Output the (X, Y) coordinate of the center of the cell containing the given text.  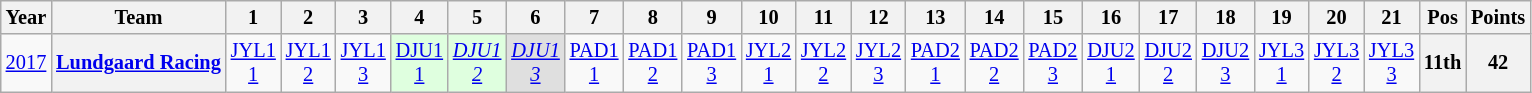
2017 (26, 63)
PAD13 (712, 63)
PAD11 (594, 63)
Year (26, 17)
DJU12 (477, 63)
10 (768, 17)
DJU21 (1110, 63)
JYL23 (878, 63)
42 (1498, 63)
17 (1168, 17)
JYL32 (1336, 63)
DJU11 (420, 63)
JYL21 (768, 63)
14 (994, 17)
JYL31 (1282, 63)
2 (308, 17)
DJU13 (535, 63)
JYL13 (364, 63)
Team (138, 17)
16 (1110, 17)
12 (878, 17)
JYL22 (824, 63)
PAD21 (936, 63)
11 (824, 17)
JYL12 (308, 63)
18 (1226, 17)
13 (936, 17)
Lundgaard Racing (138, 63)
3 (364, 17)
9 (712, 17)
Points (1498, 17)
4 (420, 17)
JYL33 (1392, 63)
PAD22 (994, 63)
21 (1392, 17)
DJU23 (1226, 63)
11th (1442, 63)
15 (1054, 17)
6 (535, 17)
1 (254, 17)
JYL11 (254, 63)
8 (652, 17)
Pos (1442, 17)
19 (1282, 17)
7 (594, 17)
PAD12 (652, 63)
DJU22 (1168, 63)
5 (477, 17)
20 (1336, 17)
PAD23 (1054, 63)
